Determine the [X, Y] coordinate at the center of the cell enclosing the given text.  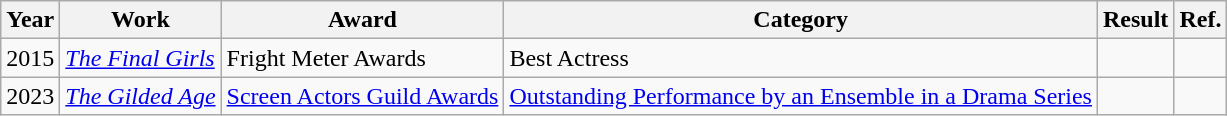
Year [30, 20]
Category [801, 20]
The Gilded Age [140, 96]
Ref. [1200, 20]
Screen Actors Guild Awards [362, 96]
Award [362, 20]
2015 [30, 58]
Result [1135, 20]
2023 [30, 96]
Outstanding Performance by an Ensemble in a Drama Series [801, 96]
Work [140, 20]
Fright Meter Awards [362, 58]
The Final Girls [140, 58]
Best Actress [801, 58]
